Return [X, Y] of the center of cell containing provided text 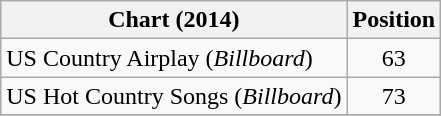
Chart (2014) [174, 20]
US Country Airplay (Billboard) [174, 58]
73 [394, 96]
US Hot Country Songs (Billboard) [174, 96]
63 [394, 58]
Position [394, 20]
